Detect which cell encompasses the target text, then output its (X, Y) center coordinate. 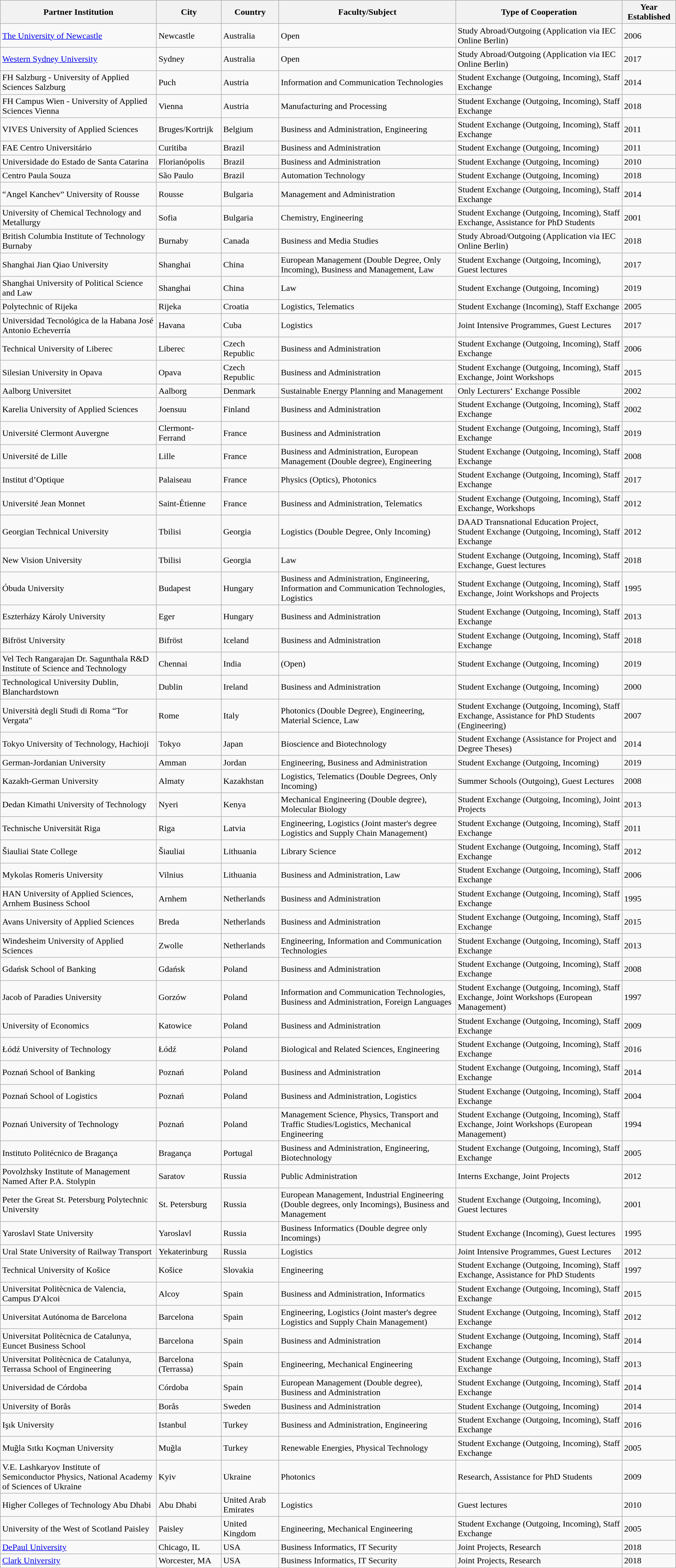
Córdoba (188, 1387)
Automation Technology (367, 175)
Only Lecturers‘ Exchange Possible (539, 391)
Iceland (250, 640)
German-Jordanian University (79, 763)
Budapest (188, 588)
Faculty/Subject (367, 12)
Breda (188, 922)
Muğla Sıtkı Koçman University (79, 1449)
Universidad Tecnológica de la Habana José Antonio Echeverría (79, 326)
Tokyo (188, 744)
Avans University of Applied Sciences (79, 922)
Public Administration (367, 1176)
Business Informatics (Double degree only Incomings) (367, 1233)
Student Exchange (Outgoing, Incoming), Joint Projects (539, 805)
Peter the Great St. Petersburg Polytechnic University (79, 1205)
Technische Universität Riga (79, 828)
Business and Administration, Law (367, 875)
University of the West of Scotland Paisley (79, 1529)
Bioscience and Biotechnology (367, 744)
Croatia (250, 307)
Kyiv (188, 1477)
Joensuu (188, 409)
Alcoy (188, 1293)
Western Sydney University (79, 59)
Management Science, Physics, Transport and Traffic Studies/Logistics, Mechanical Engineering (367, 1124)
Kenya (250, 805)
Portugal (250, 1153)
Università degli Studi di Roma “Tor Vergata" (79, 716)
Mykolas Romeris University (79, 875)
Italy (250, 716)
Kazakhstan (250, 781)
Zwolle (188, 945)
Student Exchange (Outgoing, Incoming), Staff Exchange, Joint Workshops (539, 372)
Gdańsk (188, 969)
Technical University of Košice (79, 1270)
Technological University Dublin, Blanchardstown (79, 687)
Management and Administration (367, 194)
Business and Administration, Informatics (367, 1293)
Guest lectures (539, 1505)
DePaul University (79, 1547)
Georgian Technical University (79, 532)
Yaroslavl (188, 1233)
Slovakia (250, 1270)
Business and Media Studies (367, 241)
Šiauliai (188, 852)
Chennai (188, 664)
University of Economics (79, 1026)
European Management, Industrial Engineering (Double degrees, only Incomings), Business and Management (367, 1205)
Povolzhsky Institute of Management Named After P.A. Stolypin (79, 1176)
India (250, 664)
1994 (649, 1124)
Poznań University of Technology (79, 1124)
Işık University (79, 1425)
Photonics (367, 1477)
Rousse (188, 194)
Information and Communication Technologies (367, 82)
Dedan Kimathi University of Technology (79, 805)
Barcelona (Terrassa) (188, 1364)
Łódź University of Technology (79, 1049)
Belgium (250, 129)
Jacob of Paradies University (79, 997)
Bifröst (188, 640)
Ireland (250, 687)
“Angel Kanchev” University of Rousse (79, 194)
Country (250, 12)
Sydney (188, 59)
Student Exchange (Outgoing, Incoming), Staff Exchange, Assistance for PhD Students (Engineering) (539, 716)
Polytechnic of Rijeka (79, 307)
Institut d’Optique (79, 480)
Bruges/Kortrijk (188, 129)
Worcester, MA (188, 1561)
2000 (649, 687)
Student Exchange (Incoming), Guest lectures (539, 1233)
2007 (649, 716)
Florianópolis (188, 162)
European Management (Double Degree, Only Incoming), Business and Management, Law (367, 264)
Business and Administration, Telematics (367, 503)
Silesian University in Opava (79, 372)
Vilnius (188, 875)
Saratov (188, 1176)
Šiauliai State College (79, 852)
Opava (188, 372)
Universitat Politècnica de Catalunya, Euncet Business School (79, 1340)
Rome (188, 716)
Windesheim University of Applied Sciences (79, 945)
Business and Administration, Engineering, Information and Communication Technologies, Logistics (367, 588)
VIVES University of Applied Sciences (79, 129)
Chemistry, Engineering (367, 217)
Engineering, Business and Administration (367, 763)
V.E. Lashkaryov Institute of Semiconductor Physics, National Academy of Sciences of Ukraine (79, 1477)
Type of Cooperation (539, 12)
Mechanical Engineering (Double degree), Molecular Biology (367, 805)
Centro Paula Souza (79, 175)
Ural State University of Railway Transport (79, 1252)
University of Borås (79, 1406)
Saint-Étienne (188, 503)
Newcastle (188, 35)
2004 (649, 1096)
Yaroslavl State University (79, 1233)
Amman (188, 763)
Paisley (188, 1529)
Business and Administration, European Management (Double degree), Engineering (367, 456)
Poznań School of Banking (79, 1073)
Aalborg (188, 391)
Universidad de Córdoba (79, 1387)
Shanghai Jian Qiao University (79, 264)
Universitat Autónoma de Barcelona (79, 1317)
Liberec (188, 349)
Katowice (188, 1026)
Clermont-Ferrand (188, 433)
Business and Administration, Engineering, Biotechnology (367, 1153)
Interns Exchange, Joint Projects (539, 1176)
(Open) (367, 664)
Year Established (649, 12)
Poznań School of Logistics (79, 1096)
DAAD Transnational Education Project, Student Exchange (Outgoing, Incoming), Staff Exchange (539, 532)
Gorzów (188, 997)
Lille (188, 456)
Engineering (367, 1270)
Óbuda University (79, 588)
Student Exchange (Outgoing, Incoming), Staff Exchange, Joint Workshops and Projects (539, 588)
Renewable Energies, Physical Technology (367, 1449)
Puch (188, 82)
FH Campus Wien - University of Applied Sciences Vienna (79, 106)
Jordan (250, 763)
Bifröst University (79, 640)
Student Exchange (Incoming), Staff Exchange (539, 307)
Universitat Politècnica de Catalunya, Terrassa School of Engineering (79, 1364)
Research, Assistance for PhD Students (539, 1477)
British Columbia Institute of Technology Burnaby (79, 241)
Vienna (188, 106)
São Paulo (188, 175)
Łódź (188, 1049)
European Management (Double degree), Business and Administration (367, 1387)
Burnaby (188, 241)
Student Exchange (Assistance for Project and Degree Theses) (539, 744)
Riga (188, 828)
Student Exchange (Outgoing, Incoming), Staff Exchange, Guest lectures (539, 560)
Engineering, Information and Communication Technologies (367, 945)
Latvia (250, 828)
FH Salzburg - University of Applied Sciences Salzburg (79, 82)
Canada (250, 241)
Instituto Politécnico de Bragança (79, 1153)
St. Petersburg (188, 1205)
University of Chemical Technology and Metallurgy (79, 217)
Chicago, IL (188, 1547)
Information and Communication Technologies, Business and Administration, Foreign Languages (367, 997)
Physics (Optics), Photonics (367, 480)
Cuba (250, 326)
Logistics, Telematics (367, 307)
Japan (250, 744)
Karelia University of Applied Sciences (79, 409)
City (188, 12)
Košice (188, 1270)
Abu Dhabi (188, 1505)
Bragança (188, 1153)
Technical University of Liberec (79, 349)
Aalborg Universitet (79, 391)
Université de Lille (79, 456)
Eszterházy Károly University (79, 616)
Library Science (367, 852)
Almaty (188, 781)
Finland (250, 409)
Istanbul (188, 1425)
Kazakh-German University (79, 781)
HAN University of Applied Sciences, Arnhem Business School (79, 899)
Sustainable Energy Planning and Management (367, 391)
Tokyo University of Technology, Hachioji (79, 744)
Photonics (Double Degree), Engineering, Material Science, Law (367, 716)
Vel Tech Rangarajan Dr. Sagunthala R&D Institute of Science and Technology (79, 664)
Denmark (250, 391)
Logistics (Double Degree, Only Incoming) (367, 532)
Rijeka (188, 307)
The University of Newcastle (79, 35)
Borås (188, 1406)
United Arab Emirates (250, 1505)
Higher Colleges of Technology Abu Dhabi (79, 1505)
Partner Institution (79, 12)
Gdańsk School of Banking (79, 969)
Palaiseau (188, 480)
Arnhem (188, 899)
United Kingdom (250, 1529)
Shanghai University of Political Science and Law (79, 288)
Eger (188, 616)
Universitat Politècnica de Valencia, Campus D'Alcoi (79, 1293)
Sofia (188, 217)
Student Exchange (Outgoing, Incoming), Staff Exchange, Workshops (539, 503)
FAE Centro Universitário (79, 148)
Université Clermont Auvergne (79, 433)
Sweden (250, 1406)
Biological and Related Sciences, Engineering (367, 1049)
Business and Administration, Logistics (367, 1096)
Yekaterinburg (188, 1252)
Ukraine (250, 1477)
New Vision University (79, 560)
Manufacturing and Processing (367, 106)
Summer Schools (Outgoing), Guest Lectures (539, 781)
Muğla (188, 1449)
Université Jean Monnet (79, 503)
Havana (188, 326)
Dublin (188, 687)
Curitiba (188, 148)
Universidade do Estado de Santa Catarina (79, 162)
Logistics, Telematics (Double Degrees, Only Incoming) (367, 781)
Clark University (79, 1561)
Nyeri (188, 805)
